Return the [X, Y] coordinate for the center point of the cell that contains the specified text.  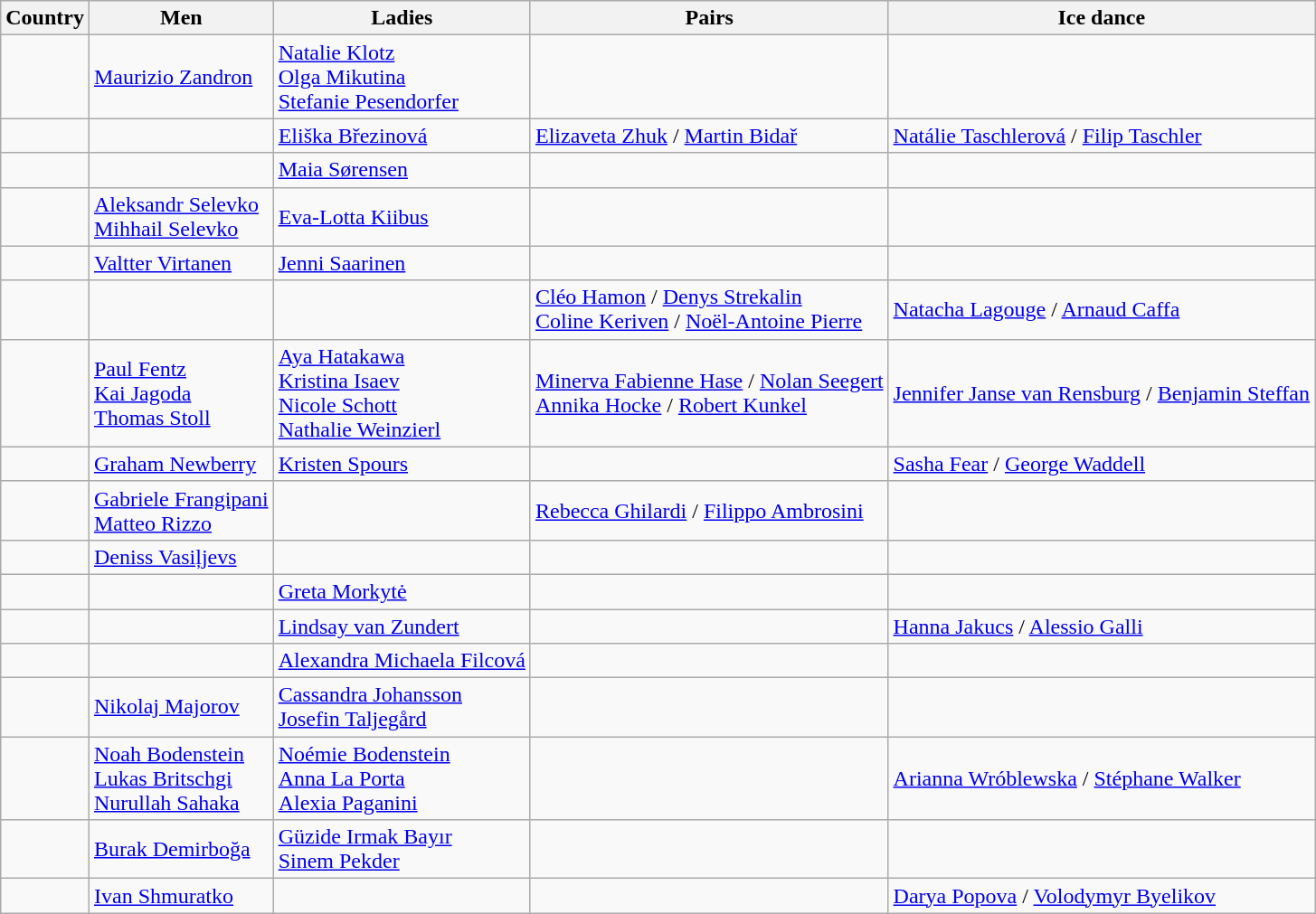
Minerva Fabienne Hase / Nolan SeegertAnnika Hocke / Robert Kunkel [709, 392]
Ladies [402, 18]
Arianna Wróblewska / Stéphane Walker [1102, 778]
Lindsay van Zundert [402, 627]
Gabriele FrangipaniMatteo Rizzo [181, 510]
Darya Popova / Volodymyr Byelikov [1102, 896]
Ice dance [1102, 18]
Nikolaj Majorov [181, 707]
Cassandra JohanssonJosefin Taljegård [402, 707]
Maia Sørensen [402, 170]
Aleksandr SelevkoMihhail Selevko [181, 217]
Paul FentzKai JagodaThomas Stoll [181, 392]
Jennifer Janse van Rensburg / Benjamin Steffan [1102, 392]
Noémie BodensteinAnna La PortaAlexia Paganini [402, 778]
Burak Demirboğa [181, 850]
Jenni Saarinen [402, 263]
Güzide Irmak BayırSinem Pekder [402, 850]
Natálie Taschlerová / Filip Taschler [1102, 136]
Ivan Shmuratko [181, 896]
Elizaveta Zhuk / Martin Bidař [709, 136]
Deniss Vasiļjevs [181, 557]
Country [45, 18]
Aya HatakawaKristina IsaevNicole SchottNathalie Weinzierl [402, 392]
Valtter Virtanen [181, 263]
Noah BodensteinLukas BritschgiNurullah Sahaka [181, 778]
Eliška Březinová [402, 136]
Natacha Lagouge / Arnaud Caffa [1102, 309]
Rebecca Ghilardi / Filippo Ambrosini [709, 510]
Greta Morkytė [402, 591]
Kristen Spours [402, 464]
Men [181, 18]
Maurizio Zandron [181, 77]
Natalie KlotzOlga MikutinaStefanie Pesendorfer [402, 77]
Alexandra Michaela Filcová [402, 661]
Hanna Jakucs / Alessio Galli [1102, 627]
Eva-Lotta Kiibus [402, 217]
Graham Newberry [181, 464]
Sasha Fear / George Waddell [1102, 464]
Pairs [709, 18]
Cléo Hamon / Denys StrekalinColine Keriven / Noël-Antoine Pierre [709, 309]
